Capture the cell that displays the provided text and extract its [x, y] central coordinate. 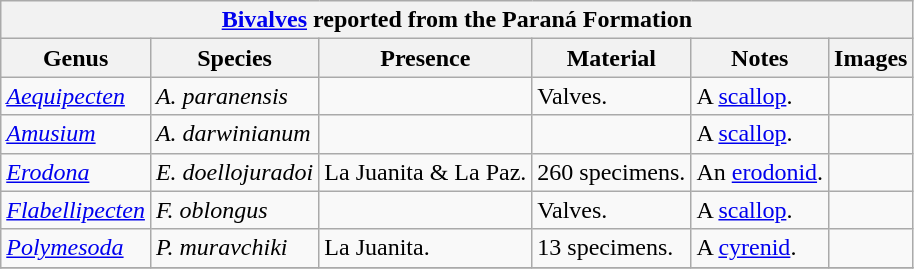
Species [234, 58]
F. oblongus [234, 210]
260 specimens. [612, 172]
Polymesoda [76, 248]
P. muravchiki [234, 248]
A cyrenid. [760, 248]
Bivalves reported from the Paraná Formation [457, 20]
La Juanita & La Paz. [426, 172]
A. paranensis [234, 96]
Amusium [76, 134]
An erodonid. [760, 172]
Images [871, 58]
Genus [76, 58]
E. doellojuradoi [234, 172]
13 specimens. [612, 248]
Notes [760, 58]
Flabellipecten [76, 210]
A. darwinianum [234, 134]
Presence [426, 58]
Erodona [76, 172]
La Juanita. [426, 248]
Material [612, 58]
Aequipecten [76, 96]
